Return (X, Y) of the center of cell containing provided text 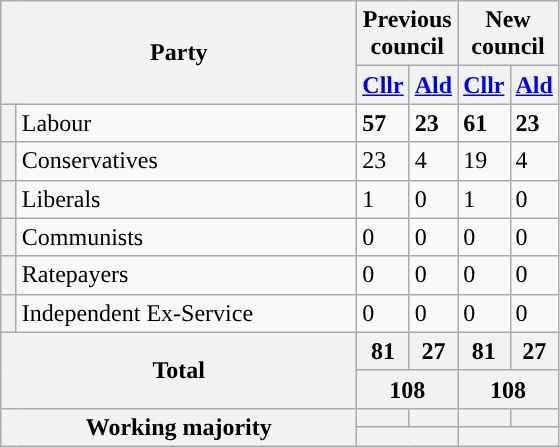
Party (179, 52)
Total (179, 370)
Communists (186, 237)
Liberals (186, 199)
Previous council (408, 34)
Labour (186, 123)
Ratepayers (186, 275)
Conservatives (186, 161)
Working majority (179, 427)
57 (383, 123)
Independent Ex-Service (186, 313)
61 (484, 123)
19 (484, 161)
New council (508, 34)
